Find where the given text appears and provide that cell's center as (x, y) coordinate. 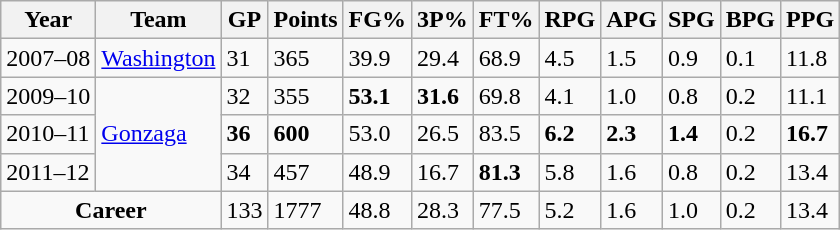
2011–12 (48, 172)
4.1 (570, 96)
PPG (810, 20)
BPG (750, 20)
1777 (306, 210)
GP (244, 20)
355 (306, 96)
81.3 (506, 172)
77.5 (506, 210)
133 (244, 210)
69.8 (506, 96)
26.5 (442, 134)
457 (306, 172)
31.6 (442, 96)
34 (244, 172)
Career (111, 210)
Washington (158, 58)
Gonzaga (158, 134)
0.9 (691, 58)
48.9 (377, 172)
68.9 (506, 58)
11.8 (810, 58)
Points (306, 20)
4.5 (570, 58)
53.0 (377, 134)
2010–11 (48, 134)
31 (244, 58)
Year (48, 20)
Team (158, 20)
53.1 (377, 96)
11.1 (810, 96)
365 (306, 58)
28.3 (442, 210)
39.9 (377, 58)
1.4 (691, 134)
SPG (691, 20)
36 (244, 134)
83.5 (506, 134)
5.2 (570, 210)
2009–10 (48, 96)
APG (632, 20)
600 (306, 134)
0.1 (750, 58)
6.2 (570, 134)
RPG (570, 20)
48.8 (377, 210)
32 (244, 96)
2.3 (632, 134)
FT% (506, 20)
5.8 (570, 172)
1.5 (632, 58)
29.4 (442, 58)
2007–08 (48, 58)
FG% (377, 20)
3P% (442, 20)
